Output the [X, Y] coordinate of the center of the cell containing the given text.  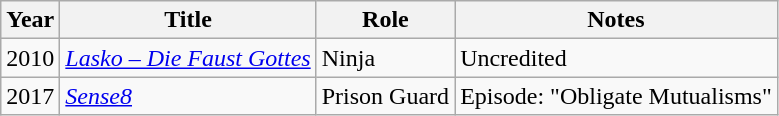
Lasko – Die Faust Gottes [188, 58]
Episode: "Obligate Mutualisms" [616, 96]
Year [30, 20]
Sense8 [188, 96]
2010 [30, 58]
Ninja [385, 58]
Role [385, 20]
Uncredited [616, 58]
Prison Guard [385, 96]
Title [188, 20]
Notes [616, 20]
2017 [30, 96]
